Output the (x, y) coordinate of the center of the cell containing the given text.  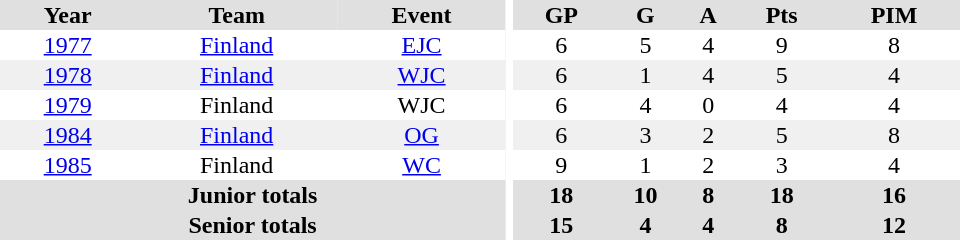
1984 (68, 135)
Senior totals (252, 225)
1979 (68, 105)
16 (894, 195)
Year (68, 15)
1977 (68, 45)
15 (561, 225)
1985 (68, 165)
A (708, 15)
12 (894, 225)
Junior totals (252, 195)
GP (561, 15)
Event (422, 15)
Team (236, 15)
EJC (422, 45)
OG (422, 135)
Pts (782, 15)
1978 (68, 75)
WC (422, 165)
0 (708, 105)
G (646, 15)
10 (646, 195)
PIM (894, 15)
